Capture the cell that displays the provided text and extract its [X, Y] central coordinate. 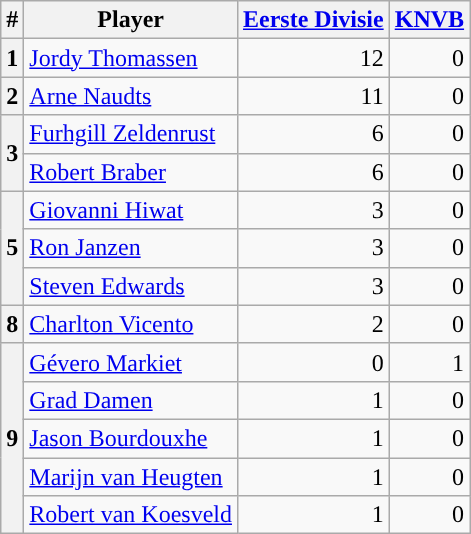
9 [12, 438]
Giovanni Hiwat [131, 210]
Arne Naudts [131, 96]
KNVB [429, 20]
Jason Bourdouxhe [131, 438]
Ron Janzen [131, 248]
11 [313, 96]
Player [131, 20]
Jordy Thomassen [131, 58]
Robert van Koesveld [131, 515]
Furhgill Zeldenrust [131, 134]
Gévero Markiet [131, 362]
8 [12, 324]
12 [313, 58]
Charlton Vicento [131, 324]
Marijn van Heugten [131, 477]
Grad Damen [131, 400]
Steven Edwards [131, 286]
# [12, 20]
5 [12, 248]
Robert Braber [131, 172]
Eerste Divisie [313, 20]
